Scan for the cell matching the given text and deliver its [X, Y] coordinate at center. 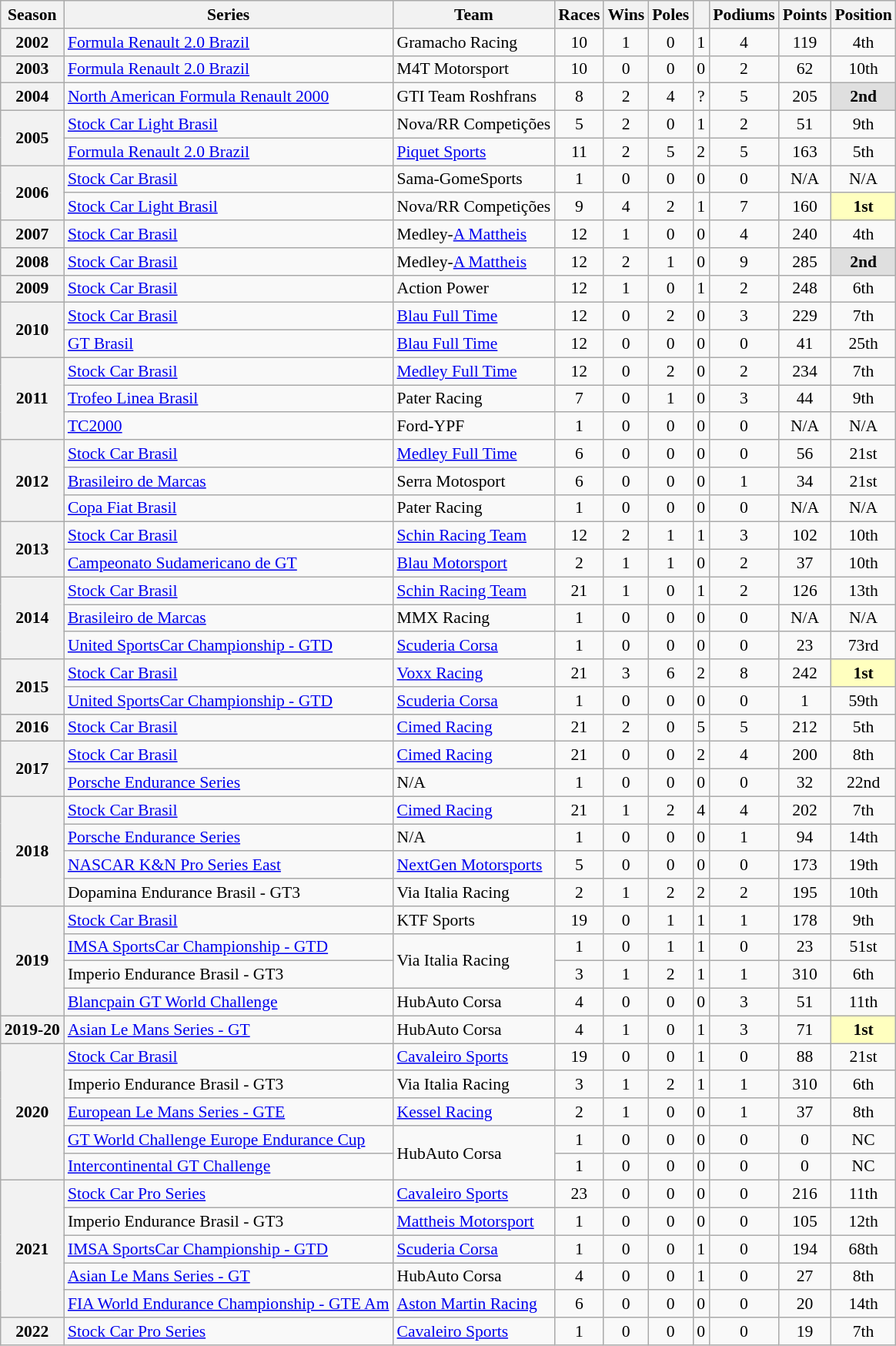
Races [579, 15]
? [700, 97]
88 [805, 1057]
41 [805, 344]
Piquet Sports [474, 152]
2019 [32, 961]
51st [863, 947]
34 [805, 481]
12th [863, 1222]
212 [805, 728]
2008 [32, 262]
2015 [32, 687]
MMX Racing [474, 618]
68th [863, 1249]
2018 [32, 851]
44 [805, 399]
216 [805, 1194]
Poles [670, 15]
FIA World Endurance Championship - GTE Am [229, 1304]
2011 [32, 399]
11 [579, 152]
248 [805, 289]
59th [863, 701]
Gramacho Racing [474, 42]
Action Power [474, 289]
202 [805, 810]
178 [805, 920]
173 [805, 866]
163 [805, 152]
Series [229, 15]
2022 [32, 1331]
Voxx Racing [474, 673]
2012 [32, 480]
Position [863, 15]
2014 [32, 618]
102 [805, 536]
Ford-YPF [474, 427]
GT Brasil [229, 344]
240 [805, 234]
2002 [32, 42]
126 [805, 591]
194 [805, 1249]
GTI Team Roshfrans [474, 97]
Points [805, 15]
Podiums [744, 15]
2021 [32, 1249]
European Le Mans Series - GTE [229, 1112]
TC2000 [229, 427]
2007 [32, 234]
Dopamina Endurance Brasil - GT3 [229, 892]
2005 [32, 139]
North American Formula Renault 2000 [229, 97]
160 [805, 207]
Aston Martin Racing [474, 1304]
Serra Motosport [474, 481]
2006 [32, 193]
Copa Fiat Brasil [229, 508]
200 [805, 755]
2003 [32, 69]
25th [863, 344]
2010 [32, 330]
19th [863, 866]
242 [805, 673]
Sama-GomeSports [474, 179]
Trofeo Linea Brasil [229, 399]
94 [805, 838]
13th [863, 591]
2013 [32, 550]
2009 [32, 289]
Mattheis Motorsport [474, 1222]
Team [474, 15]
234 [805, 371]
2019-20 [32, 1030]
73rd [863, 646]
62 [805, 69]
22nd [863, 783]
2020 [32, 1112]
M4T Motorsport [474, 69]
Season [32, 15]
195 [805, 892]
229 [805, 316]
NASCAR K&N Pro Series East [229, 866]
285 [805, 262]
20 [805, 1304]
Wins [626, 15]
119 [805, 42]
2017 [32, 768]
Kessel Racing [474, 1112]
27 [805, 1277]
2004 [32, 97]
205 [805, 97]
2016 [32, 728]
Blau Motorsport [474, 564]
32 [805, 783]
KTF Sports [474, 920]
71 [805, 1030]
Blancpain GT World Challenge [229, 1003]
NextGen Motorsports [474, 866]
Intercontinental GT Challenge [229, 1167]
GT World Challenge Europe Endurance Cup [229, 1140]
105 [805, 1222]
56 [805, 454]
Campeonato Sudamericano de GT [229, 564]
